For the text-containing cell, return its midpoint in (X, Y) coordinate format. 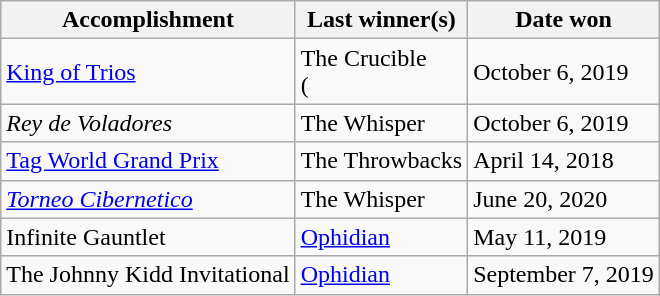
April 14, 2018 (564, 161)
Last winner(s) (382, 20)
Rey de Voladores (148, 123)
June 20, 2020 (564, 199)
The Throwbacks (382, 161)
Tag World Grand Prix (148, 161)
King of Trios (148, 72)
Torneo Cibernetico (148, 199)
The Crucible ( (382, 72)
May 11, 2019 (564, 237)
The Johnny Kidd Invitational (148, 275)
Accomplishment (148, 20)
Date won (564, 20)
September 7, 2019 (564, 275)
Infinite Gauntlet (148, 237)
